For the text-containing cell, return its midpoint in (X, Y) coordinate format. 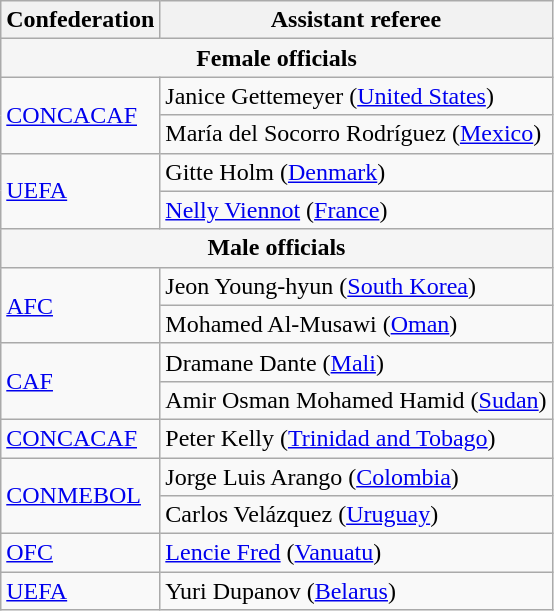
AFC (80, 305)
Jeon Young-hyun (South Korea) (356, 286)
Lencie Fred (Vanuatu) (356, 553)
Peter Kelly (Trinidad and Tobago) (356, 438)
Male officials (276, 248)
Gitte Holm (Denmark) (356, 172)
Amir Osman Mohamed Hamid (Sudan) (356, 400)
Yuri Dupanov (Belarus) (356, 591)
Jorge Luis Arango (Colombia) (356, 477)
Female officials (276, 58)
Assistant referee (356, 20)
Mohamed Al-Musawi (Oman) (356, 324)
Carlos Velázquez (Uruguay) (356, 515)
Confederation (80, 20)
Nelly Viennot (France) (356, 210)
CAF (80, 381)
Janice Gettemeyer (United States) (356, 96)
María del Socorro Rodríguez (Mexico) (356, 134)
CONMEBOL (80, 496)
OFC (80, 553)
Dramane Dante (Mali) (356, 362)
